For the text-containing cell, return its midpoint in (X, Y) coordinate format. 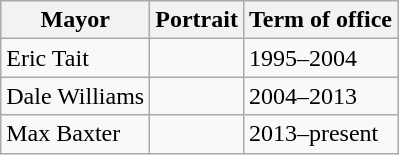
2004–2013 (320, 96)
Max Baxter (76, 134)
Portrait (197, 20)
Dale Williams (76, 96)
Eric Tait (76, 58)
2013–present (320, 134)
Term of office (320, 20)
1995–2004 (320, 58)
Mayor (76, 20)
